From the cell containing the given text, extract its center point as [x, y] coordinate. 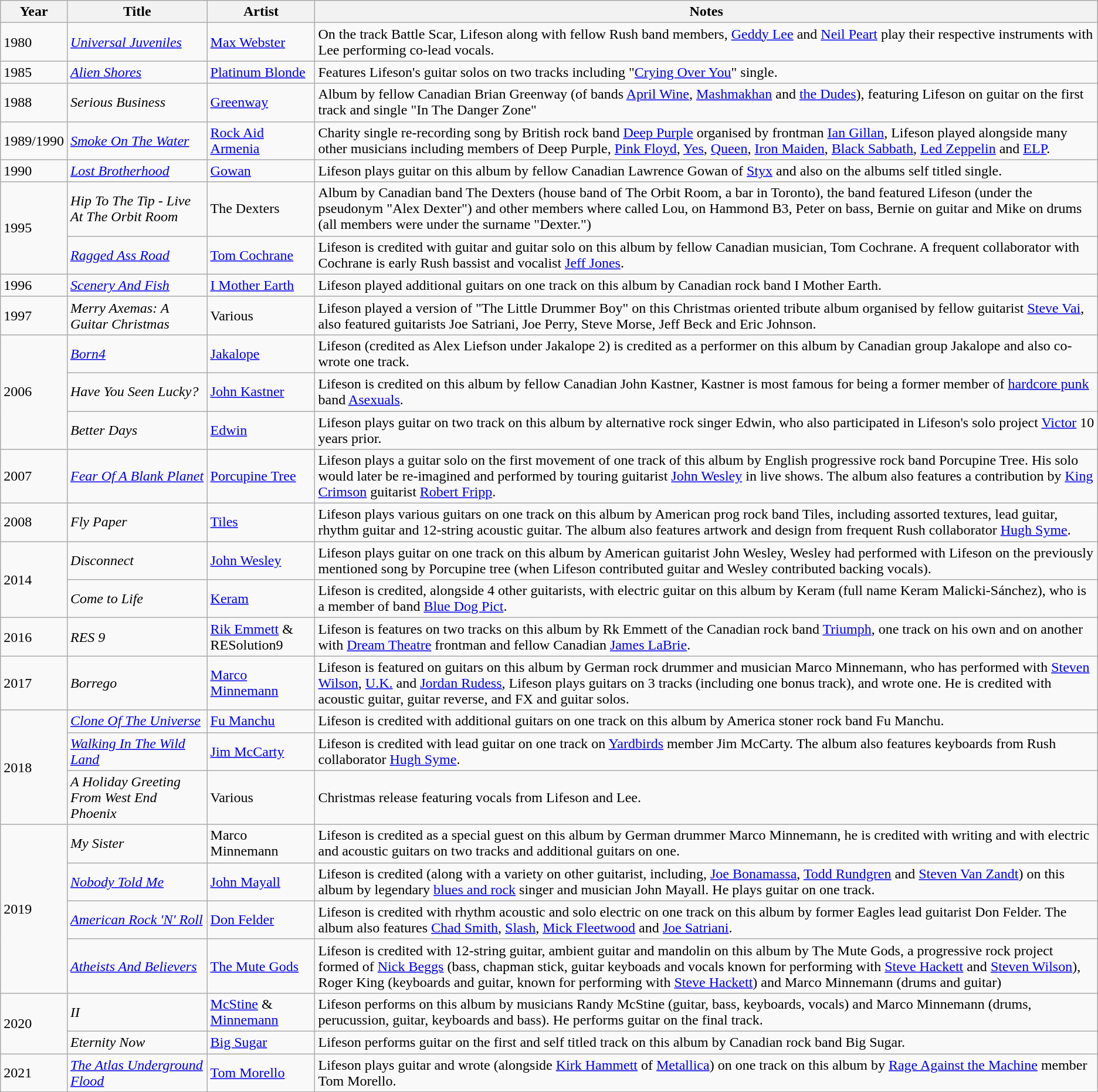
Serious Business [137, 102]
Greenway [261, 102]
The Dexters [261, 209]
Hip To The Tip - Live At The Orbit Room [137, 209]
Rik Emmett & RESolution9 [261, 637]
Fu Manchu [261, 721]
Lifeson plays guitar and wrote (alongside Kirk Hammett of Metallica) on one track on this album by Rage Against the Machine member Tom Morello. [706, 1073]
Walking In The Wild Land [137, 751]
Keram [261, 599]
Ragged Ass Road [137, 255]
2007 [34, 476]
Lost Brotherhood [137, 171]
Tom Cochrane [261, 255]
Platinum Blonde [261, 72]
Eternity Now [137, 1042]
Tom Morello [261, 1073]
Fly Paper [137, 522]
2006 [34, 392]
I Mother Earth [261, 285]
1980 [34, 42]
Borrego [137, 683]
The Atlas Underground Flood [137, 1073]
1989/1990 [34, 141]
Max Webster [261, 42]
Jakalope [261, 353]
Gowan [261, 171]
2008 [34, 522]
Lifeson (credited as Alex Liefson under Jakalope 2) is credited as a performer on this album by Canadian group Jakalope and also co-wrote one track. [706, 353]
Universal Juveniles [137, 42]
2021 [34, 1073]
John Mayall [261, 881]
2019 [34, 908]
Tiles [261, 522]
A Holiday Greeting From West End Phoenix [137, 797]
2016 [34, 637]
Jim McCarty [261, 751]
Scenery And Fish [137, 285]
Alien Shores [137, 72]
Merry Axemas: A Guitar Christmas [137, 316]
Smoke On The Water [137, 141]
My Sister [137, 844]
John Wesley [261, 561]
Disconnect [137, 561]
2014 [34, 580]
Porcupine Tree [261, 476]
Don Felder [261, 920]
Come to Life [137, 599]
II [137, 1012]
Artist [261, 12]
Lifeson performs guitar on the first and self titled track on this album by Canadian rock band Big Sugar. [706, 1042]
Clone Of The Universe [137, 721]
1995 [34, 228]
2018 [34, 768]
American Rock 'N' Roll [137, 920]
Big Sugar [261, 1042]
Fear Of A Blank Planet [137, 476]
Title [137, 12]
Rock Aid Armenia [261, 141]
McStine & Minnemann [261, 1012]
John Kastner [261, 392]
Lifeson is credited with additional guitars on one track on this album by America stoner rock band Fu Manchu. [706, 721]
Lifeson plays guitar on this album by fellow Canadian Lawrence Gowan of Styx and also on the albums self titled single. [706, 171]
Born4 [137, 353]
Notes [706, 12]
Edwin [261, 430]
2020 [34, 1023]
Have You Seen Lucky? [137, 392]
1990 [34, 171]
Better Days [137, 430]
RES 9 [137, 637]
Lifeson played additional guitars on one track on this album by Canadian rock band I Mother Earth. [706, 285]
1988 [34, 102]
Atheists And Believers [137, 966]
1985 [34, 72]
1997 [34, 316]
The Mute Gods [261, 966]
Lifeson is credited on this album by fellow Canadian John Kastner, Kastner is most famous for being a former member of hardcore punk band Asexuals. [706, 392]
Year [34, 12]
1996 [34, 285]
Features Lifeson's guitar solos on two tracks including "Crying Over You" single. [706, 72]
2017 [34, 683]
Christmas release featuring vocals from Lifeson and Lee. [706, 797]
Nobody Told Me [137, 881]
